Search for the cell housing the specified text and yield its (X, Y) center coordinate. 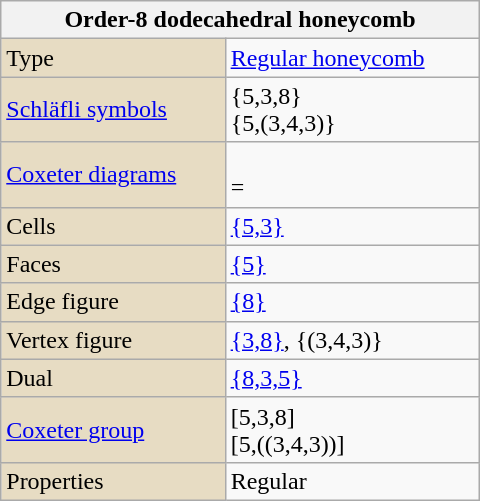
Edge figure (113, 302)
Regular (352, 481)
Coxeter group (113, 430)
{3,8}, {(3,4,3)} (352, 340)
[5,3,8][5,((3,4,3))] (352, 430)
Order-8 dodecahedral honeycomb (240, 20)
Dual (113, 378)
{8} (352, 302)
{8,3,5} (352, 378)
Cells (113, 226)
= (352, 174)
Vertex figure (113, 340)
Faces (113, 264)
{5,3,8}{5,(3,4,3)} (352, 110)
Properties (113, 481)
{5} (352, 264)
Schläfli symbols (113, 110)
Type (113, 58)
Coxeter diagrams (113, 174)
{5,3} (352, 226)
Regular honeycomb (352, 58)
